Determine the (x, y) coordinate at the center of the cell enclosing the given text.  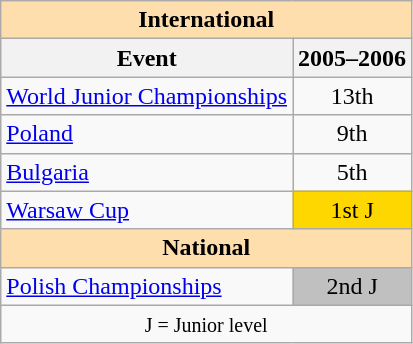
National (206, 248)
Polish Championships (147, 286)
J = Junior level (206, 324)
Bulgaria (147, 172)
5th (352, 172)
World Junior Championships (147, 96)
Event (147, 58)
International (206, 20)
9th (352, 134)
Warsaw Cup (147, 210)
1st J (352, 210)
13th (352, 96)
2nd J (352, 286)
2005–2006 (352, 58)
Poland (147, 134)
